Extract the (x, y) coordinate from the center of the cell holding the provided text.  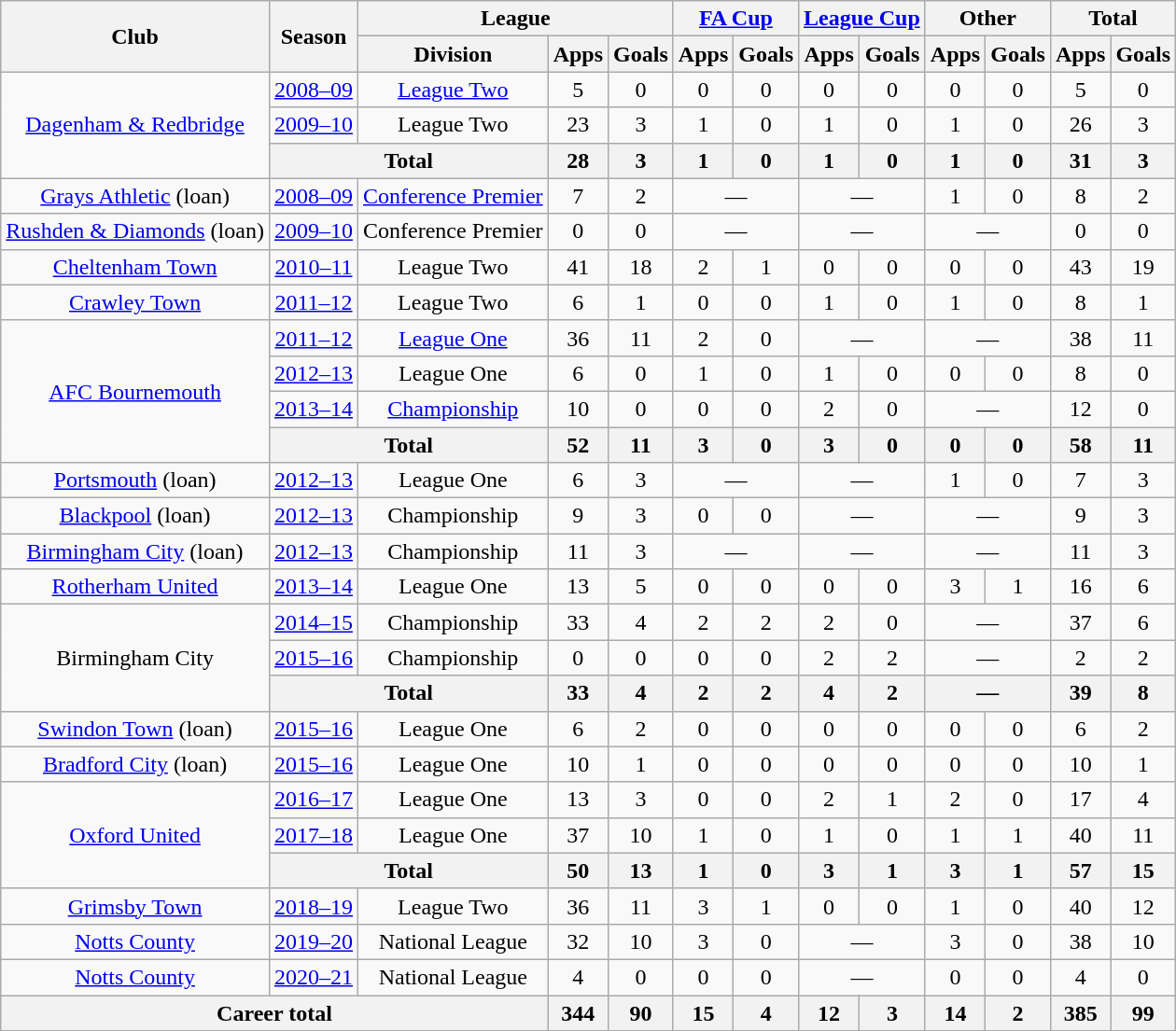
Other (987, 19)
Career total (274, 1012)
Club (135, 36)
2014–15 (314, 622)
Rotherham United (135, 587)
17 (1080, 800)
99 (1143, 1012)
58 (1080, 445)
39 (1080, 693)
19 (1143, 267)
Swindon Town (loan) (135, 729)
2010–11 (314, 267)
Blackpool (loan) (135, 516)
Grays Athletic (loan) (135, 196)
Rushden & Diamonds (loan) (135, 231)
26 (1080, 125)
FA Cup (735, 19)
Crawley Town (135, 302)
Bradford City (loan) (135, 764)
Oxford United (135, 835)
31 (1080, 160)
50 (578, 871)
344 (578, 1012)
AFC Bournemouth (135, 391)
Grimsby Town (135, 906)
57 (1080, 871)
League Cup (862, 19)
32 (578, 941)
Dagenham & Redbridge (135, 125)
Division (454, 54)
2019–20 (314, 941)
23 (578, 125)
41 (578, 267)
Cheltenham Town (135, 267)
16 (1080, 587)
League (516, 19)
Portsmouth (loan) (135, 481)
2017–18 (314, 835)
Season (314, 36)
52 (578, 445)
2018–19 (314, 906)
18 (641, 267)
385 (1080, 1012)
2016–17 (314, 800)
2020–21 (314, 977)
14 (955, 1012)
Birmingham City (135, 658)
43 (1080, 267)
90 (641, 1012)
28 (578, 160)
Birmingham City (loan) (135, 551)
